From the cell containing the given text, extract its center point as (x, y) coordinate. 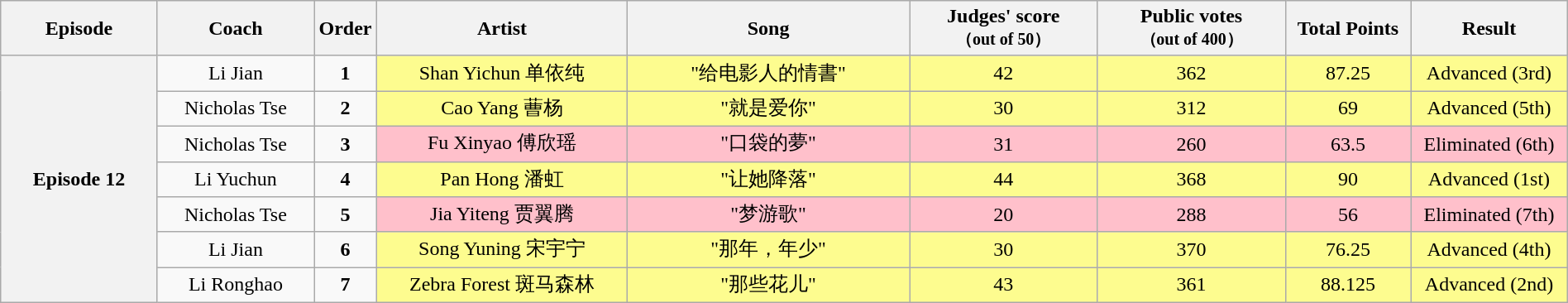
362 (1191, 73)
"口袋的夢" (769, 144)
"那年，年少" (769, 250)
42 (1004, 73)
Order (346, 28)
20 (1004, 215)
368 (1191, 179)
Advanced (5th) (1489, 109)
69 (1348, 109)
312 (1191, 109)
76.25 (1348, 250)
2 (346, 109)
"给电影人的情書" (769, 73)
3 (346, 144)
Cao Yang 蓸杨 (501, 109)
5 (346, 215)
Song (769, 28)
370 (1191, 250)
Li Yuchun (235, 179)
44 (1004, 179)
56 (1348, 215)
Episode 12 (79, 179)
Coach (235, 28)
Total Points (1348, 28)
1 (346, 73)
4 (346, 179)
Pan Hong 潘虹 (501, 179)
Public votes（out of 400） (1191, 28)
Episode (79, 28)
6 (346, 250)
88.125 (1348, 285)
Shan Yichun 单依纯 (501, 73)
87.25 (1348, 73)
Advanced (4th) (1489, 250)
"就是爱你" (769, 109)
Li Ronghao (235, 285)
Eliminated (6th) (1489, 144)
31 (1004, 144)
Advanced (3rd) (1489, 73)
Judges' score（out of 50） (1004, 28)
43 (1004, 285)
"梦游歌" (769, 215)
Eliminated (7th) (1489, 215)
361 (1191, 285)
Advanced (2nd) (1489, 285)
288 (1191, 215)
Zebra Forest 斑马森林 (501, 285)
Advanced (1st) (1489, 179)
Artist (501, 28)
"让她降落" (769, 179)
Song Yuning 宋宇宁 (501, 250)
63.5 (1348, 144)
Fu Xinyao 傅欣瑶 (501, 144)
90 (1348, 179)
260 (1191, 144)
Result (1489, 28)
"那些花儿" (769, 285)
7 (346, 285)
Jia Yiteng 贾翼腾 (501, 215)
